Identify which cell holds the provided text, then report its [X, Y] central coordinate. 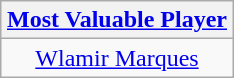
Most Valuable Player [116, 20]
Wlamir Marques [116, 58]
